Extract the (X, Y) coordinate from the center of the cell holding the provided text.  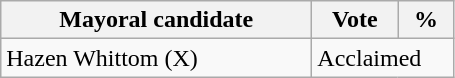
% (426, 20)
Hazen Whittom (X) (156, 58)
Acclaimed (383, 58)
Vote (355, 20)
Mayoral candidate (156, 20)
